Search for the cell housing the specified text and yield its (x, y) center coordinate. 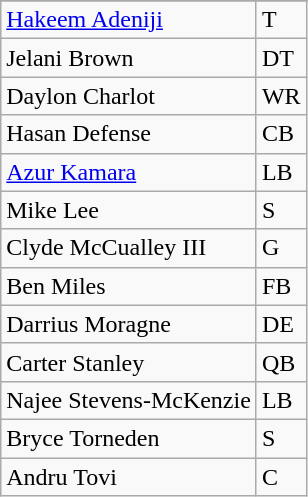
Hasan Defense (129, 134)
DT (281, 58)
DE (281, 324)
Carter Stanley (129, 362)
Najee Stevens-McKenzie (129, 400)
Andru Tovi (129, 477)
Mike Lee (129, 210)
C (281, 477)
CB (281, 134)
WR (281, 96)
T (281, 20)
Hakeem Adeniji (129, 20)
QB (281, 362)
Ben Miles (129, 286)
Jelani Brown (129, 58)
Bryce Torneden (129, 438)
G (281, 248)
Daylon Charlot (129, 96)
FB (281, 286)
Clyde McCualley III (129, 248)
Azur Kamara (129, 172)
Darrius Moragne (129, 324)
